Locate the cell with the specified text and output its [X, Y] center coordinate. 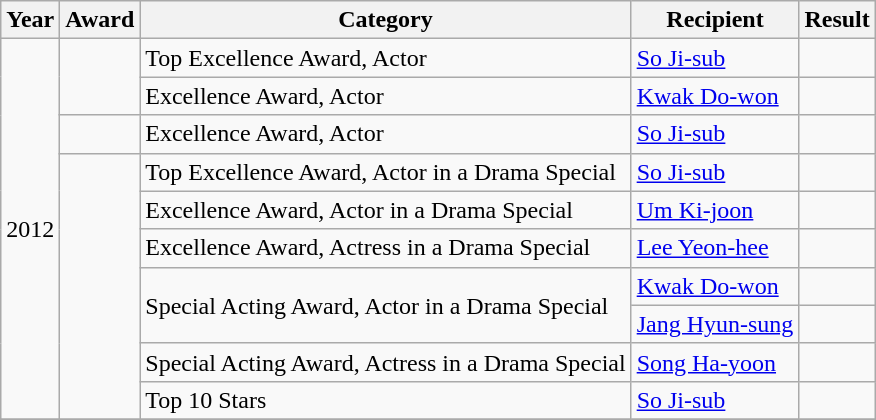
Award [100, 20]
Top Excellence Award, Actor [386, 58]
Result [837, 20]
Special Acting Award, Actor in a Drama Special [386, 305]
Excellence Award, Actor in a Drama Special [386, 210]
Excellence Award, Actress in a Drama Special [386, 248]
Um Ki-joon [715, 210]
Lee Yeon-hee [715, 248]
Recipient [715, 20]
Category [386, 20]
2012 [30, 230]
Year [30, 20]
Top Excellence Award, Actor in a Drama Special [386, 172]
Special Acting Award, Actress in a Drama Special [386, 362]
Jang Hyun-sung [715, 324]
Song Ha-yoon [715, 362]
Top 10 Stars [386, 400]
